Scan for the cell matching the given text and deliver its (x, y) coordinate at center. 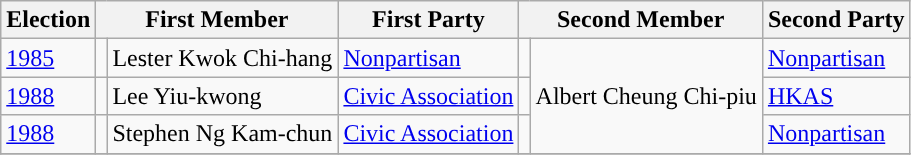
Second Party (836, 20)
Lester Kwok Chi-hang (222, 58)
Albert Cheung Chi-piu (646, 96)
Second Member (640, 20)
Stephen Ng Kam-chun (222, 134)
First Party (428, 20)
HKAS (836, 96)
First Member (217, 20)
Election (48, 20)
1985 (48, 58)
Lee Yiu-kwong (222, 96)
